Return the [X, Y] coordinate for the center point of the cell that contains the specified text.  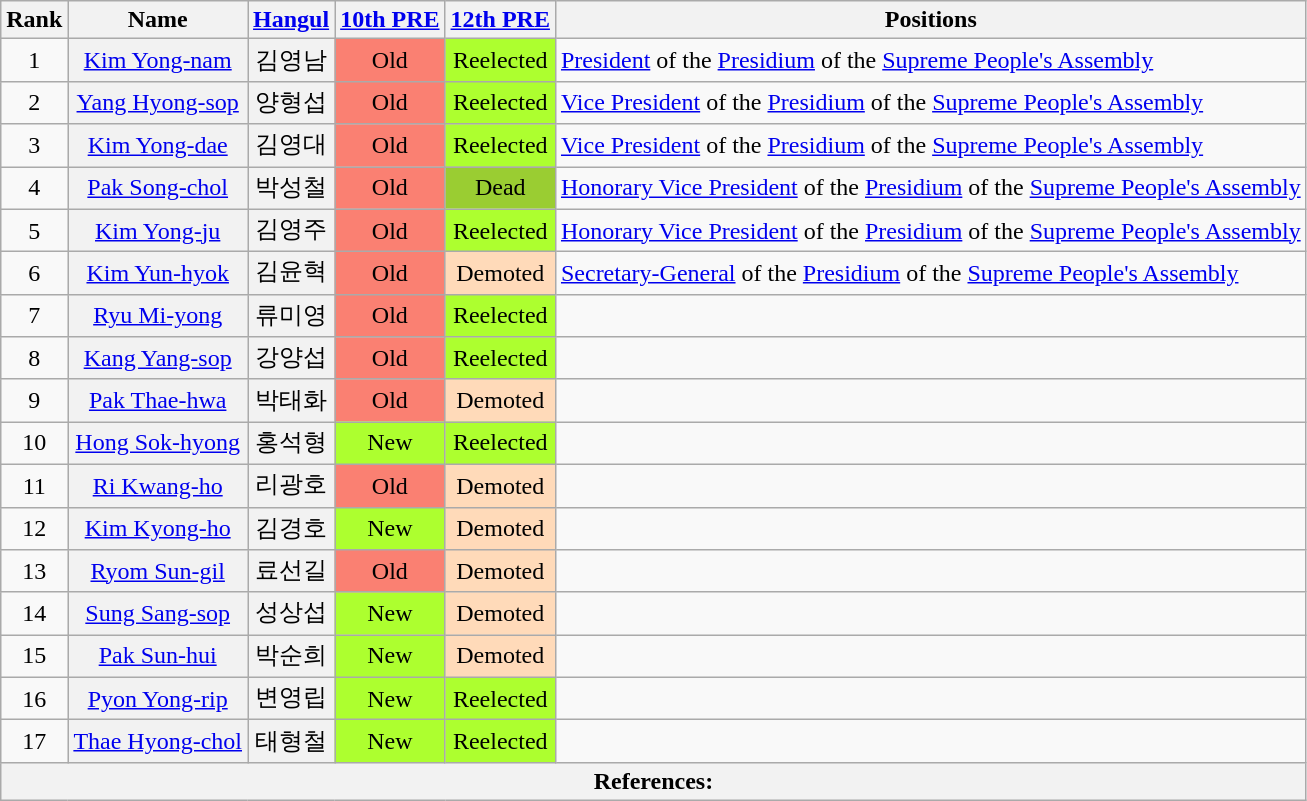
8 [34, 358]
강양섭 [292, 358]
Pyon Yong-rip [158, 698]
Ri Kwang-ho [158, 486]
Kim Yong-ju [158, 230]
홍석형 [292, 444]
Ryu Mi-yong [158, 316]
Kim Yong-nam [158, 60]
Ryom Sun-gil [158, 572]
박순희 [292, 656]
Pak Thae-hwa [158, 400]
Rank [34, 20]
17 [34, 742]
14 [34, 614]
Dead [500, 188]
1 [34, 60]
12 [34, 528]
3 [34, 146]
12th PRE [500, 20]
Kim Yun-hyok [158, 274]
10 [34, 444]
16 [34, 698]
Kim Kyong-ho [158, 528]
김윤혁 [292, 274]
김영대 [292, 146]
박성철 [292, 188]
Hong Sok-hyong [158, 444]
5 [34, 230]
김영주 [292, 230]
변영립 [292, 698]
Hangul [292, 20]
9 [34, 400]
Positions [930, 20]
료선길 [292, 572]
양형섭 [292, 102]
2 [34, 102]
Pak Sun-hui [158, 656]
김경호 [292, 528]
Sung Sang-sop [158, 614]
Kim Yong-dae [158, 146]
박태화 [292, 400]
President of the Presidium of the Supreme People's Assembly [930, 60]
성상섭 [292, 614]
10th PRE [390, 20]
4 [34, 188]
Thae Hyong-chol [158, 742]
7 [34, 316]
태형철 [292, 742]
리광호 [292, 486]
Kang Yang-sop [158, 358]
Pak Song-chol [158, 188]
11 [34, 486]
Yang Hyong-sop [158, 102]
15 [34, 656]
Secretary-General of the Presidium of the Supreme People's Assembly [930, 274]
13 [34, 572]
6 [34, 274]
References: [654, 781]
Name [158, 20]
김영남 [292, 60]
류미영 [292, 316]
